Determine the [X, Y] coordinate at the center of the cell enclosing the given text.  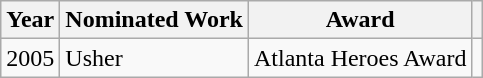
Nominated Work [154, 20]
Year [30, 20]
Award [360, 20]
2005 [30, 58]
Atlanta Heroes Award [360, 58]
Usher [154, 58]
